Return the (x, y) coordinate for the center point of the cell that contains the specified text.  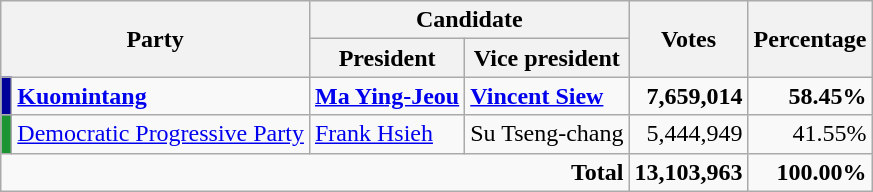
58.45% (810, 96)
Frank Hsieh (386, 134)
Total (315, 172)
Vice president (547, 58)
Democratic Progressive Party (161, 134)
7,659,014 (688, 96)
Percentage (810, 39)
100.00% (810, 172)
President (386, 58)
Votes (688, 39)
13,103,963 (688, 172)
5,444,949 (688, 134)
Candidate (469, 20)
Party (156, 39)
Ma Ying-Jeou (386, 96)
41.55% (810, 134)
Vincent Siew (547, 96)
Kuomintang (161, 96)
Su Tseng-chang (547, 134)
